Output the [x, y] coordinate of the center of the cell containing the given text.  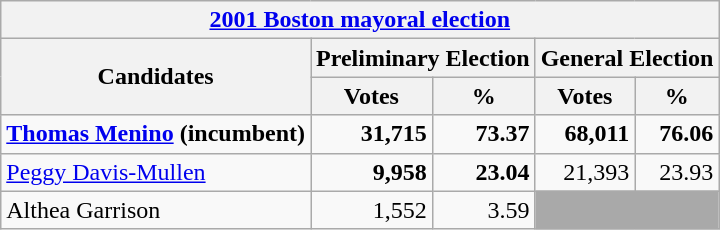
Candidates [156, 77]
23.93 [677, 172]
23.04 [484, 172]
General Election [627, 58]
9,958 [372, 172]
Althea Garrison [156, 210]
Peggy Davis-Mullen [156, 172]
73.37 [484, 134]
68,011 [585, 134]
31,715 [372, 134]
1,552 [372, 210]
Preliminary Election [424, 58]
3.59 [484, 210]
Thomas Menino (incumbent) [156, 134]
2001 Boston mayoral election [360, 20]
76.06 [677, 134]
21,393 [585, 172]
